Scan for the cell matching the given text and deliver its [x, y] coordinate at center. 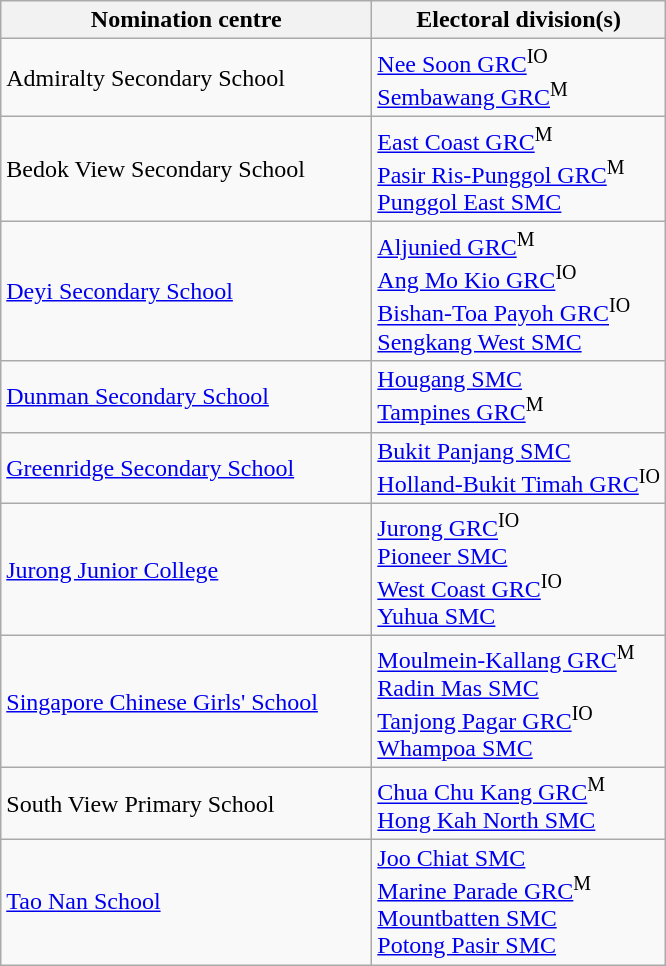
South View Primary School [186, 804]
Greenridge Secondary School [186, 468]
Deyi Secondary School [186, 292]
Nomination centre [186, 20]
Joo Chiat SMC Marine Parade GRCM Mountbatten SMC Potong Pasir SMC [519, 902]
Bukit Panjang SMC Holland-Bukit Timah GRCIO [519, 468]
Singapore Chinese Girls' School [186, 702]
Bedok View Secondary School [186, 170]
Aljunied GRCM Ang Mo Kio GRCIO Bishan-Toa Payoh GRCIO Sengkang West SMC [519, 292]
Chua Chu Kang GRCM Hong Kah North SMC [519, 804]
Dunman Secondary School [186, 396]
Electoral division(s) [519, 20]
Moulmein-Kallang GRCM Radin Mas SMC Tanjong Pagar GRCIO Whampoa SMC [519, 702]
Tao Nan School [186, 902]
Jurong GRCIO Pioneer SMC West Coast GRCIO Yuhua SMC [519, 570]
East Coast GRCM Pasir Ris-Punggol GRCM Punggol East SMC [519, 170]
Nee Soon GRCIO Sembawang GRCM [519, 78]
Jurong Junior College [186, 570]
Hougang SMC Tampines GRCM [519, 396]
Admiralty Secondary School [186, 78]
